Search for the cell housing the specified text and yield its (x, y) center coordinate. 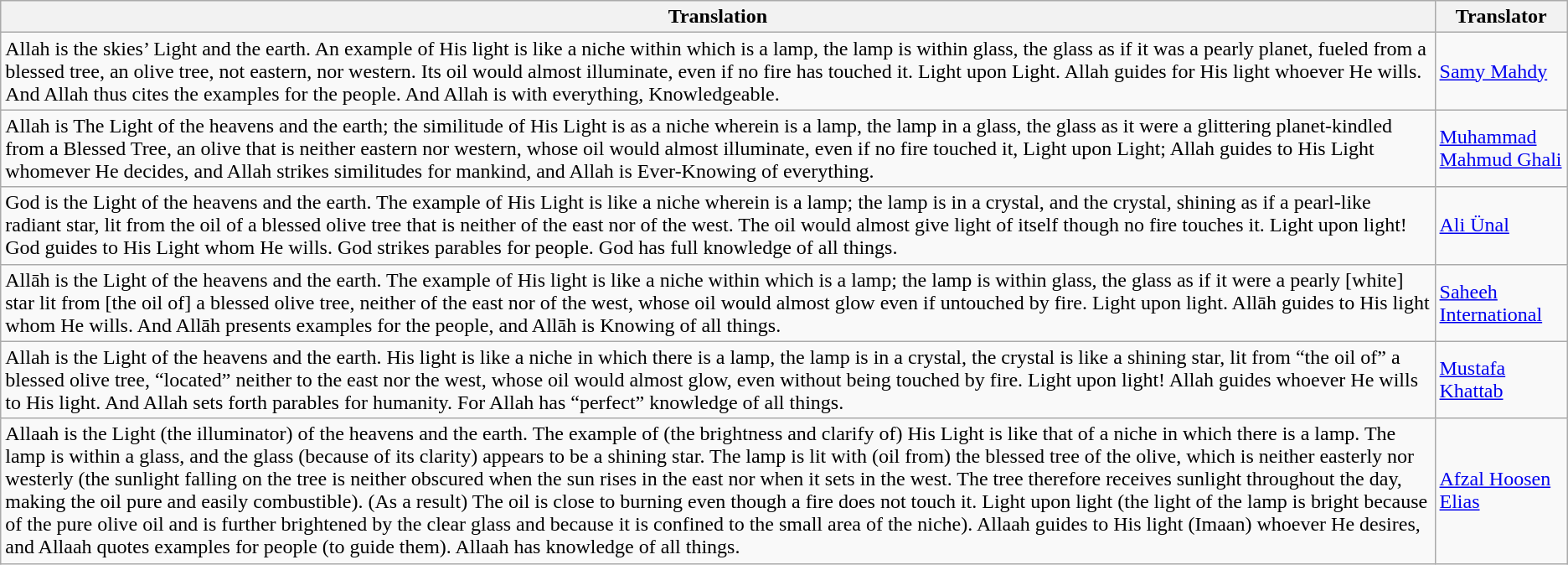
Saheeh International (1501, 303)
Samy Mahdy (1501, 71)
Translation (718, 17)
Mustafa Khattab (1501, 380)
Ali Ünal (1501, 225)
Translator (1501, 17)
Afzal Hoosen Elias (1501, 491)
Muhammad Mahmud Ghali (1501, 148)
